Return (X, Y) of the center of cell containing provided text 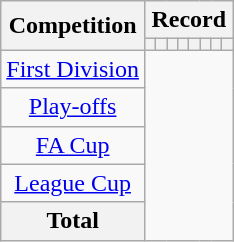
First Division (73, 69)
Play-offs (73, 107)
League Cup (73, 183)
Competition (73, 26)
Total (73, 221)
FA Cup (73, 145)
Record (189, 20)
